Return the (X, Y) coordinate for the center point of the cell that contains the specified text.  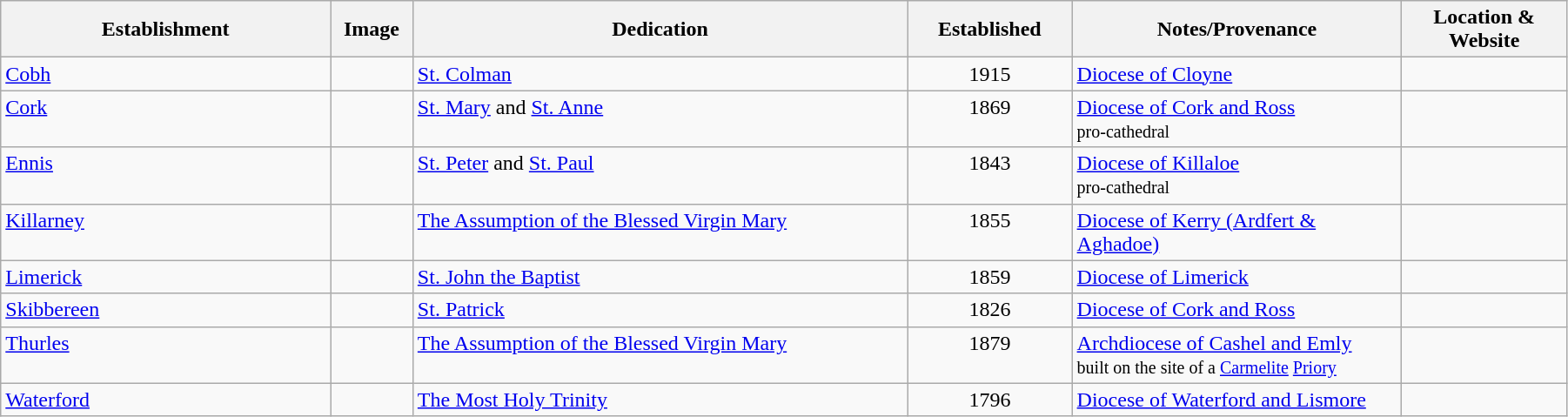
Establishment (165, 30)
Dedication (660, 30)
Cork (165, 118)
1855 (990, 232)
1879 (990, 355)
Thurles (165, 355)
Diocese of Kerry (Ardfert & Aghadoe) (1237, 232)
Location & Website (1484, 30)
Notes/Provenance (1237, 30)
St. Colman (660, 74)
Diocese of Cork and Ross (1237, 310)
Archdiocese of Cashel and Emly built on the site of a Carmelite Priory (1237, 355)
Waterford (165, 400)
Limerick (165, 277)
Diocese of Cork and Ross pro-cathedral (1237, 118)
1915 (990, 74)
St. Mary and St. Anne (660, 118)
St. Patrick (660, 310)
Established (990, 30)
1869 (990, 118)
Cobh (165, 74)
1826 (990, 310)
Diocese of Limerick (1237, 277)
St. John the Baptist (660, 277)
Killarney (165, 232)
Image (372, 30)
Diocese of Waterford and Lismore (1237, 400)
St. Peter and St. Paul (660, 176)
The Most Holy Trinity (660, 400)
Ennis (165, 176)
1859 (990, 277)
Diocese of Killaloe pro-cathedral (1237, 176)
Skibbereen (165, 310)
1843 (990, 176)
Diocese of Cloyne (1237, 74)
1796 (990, 400)
